Identify which cell holds the provided text, then report its [x, y] central coordinate. 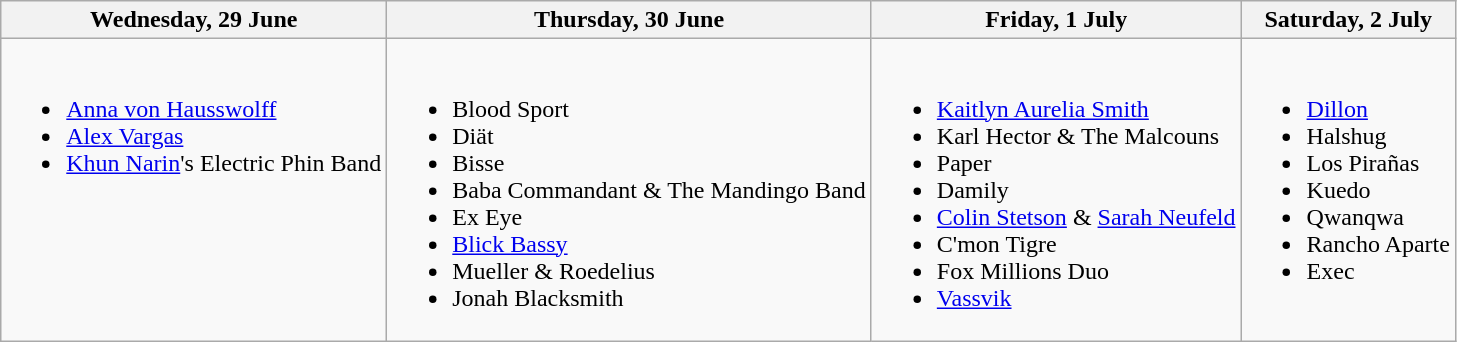
Wednesday, 29 June [194, 20]
Thursday, 30 June [630, 20]
Anna von HausswolffAlex VargasKhun Narin's Electric Phin Band [194, 190]
Blood SportDiätBisseBaba Commandant & The Mandingo BandEx EyeBlick BassyMueller & RoedeliusJonah Blacksmith [630, 190]
Saturday, 2 July [1348, 20]
Friday, 1 July [1056, 20]
Kaitlyn Aurelia SmithKarl Hector & The MalcounsPaperDamilyColin Stetson & Sarah NeufeldC'mon TigreFox Millions DuoVassvik [1056, 190]
DillonHalshugLos PirañasKuedoQwanqwaRancho AparteExec [1348, 190]
